Determine the [x, y] coordinate at the center of the cell enclosing the given text.  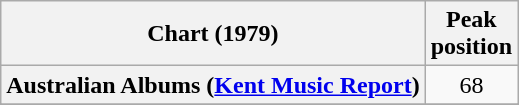
Chart (1979) [213, 34]
Peakposition [471, 34]
Australian Albums (Kent Music Report) [213, 85]
68 [471, 85]
